Return [X, Y] of the center of cell containing provided text 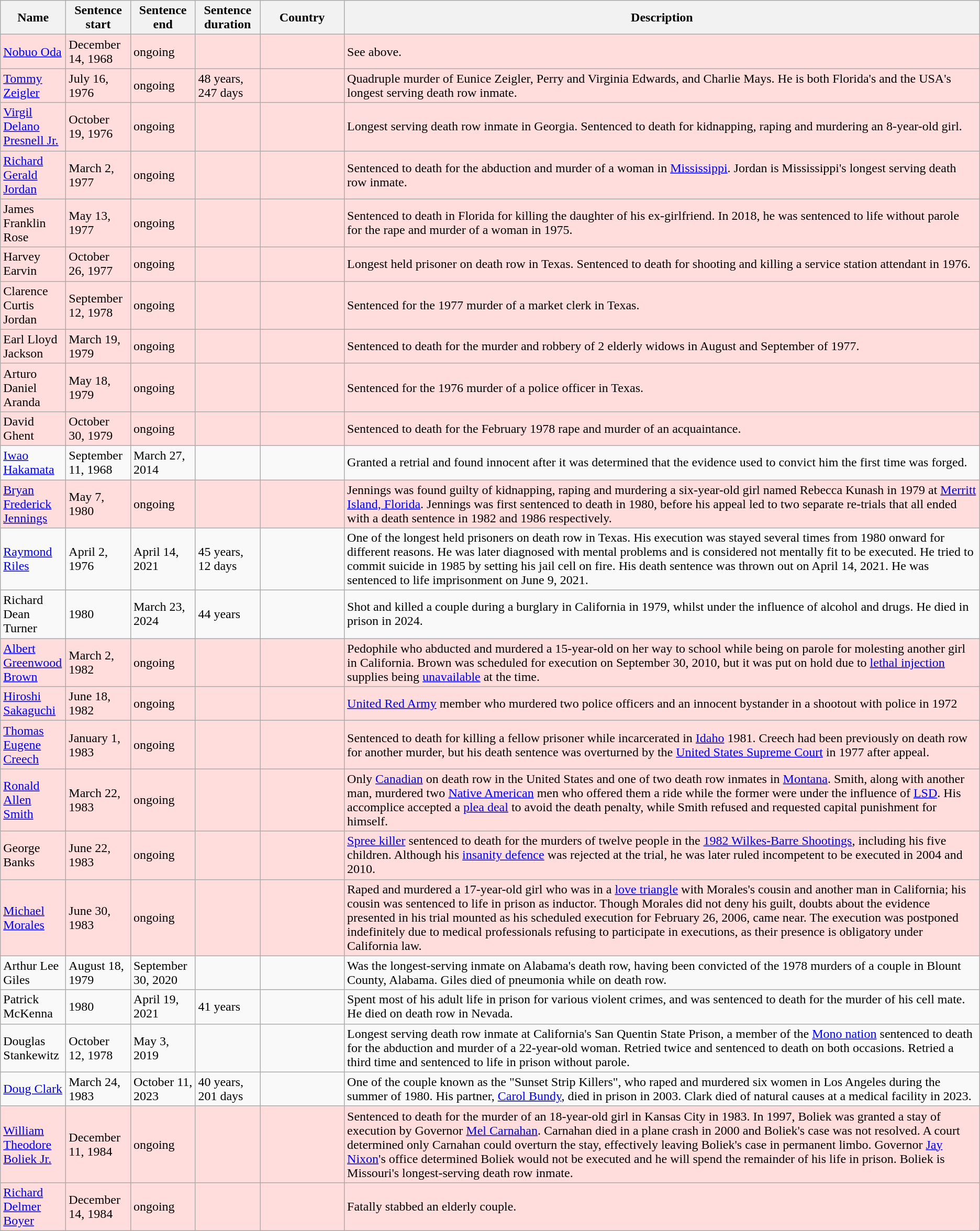
Ronald Allen Smith [34, 800]
Longest serving death row inmate in Georgia. Sentenced to death for kidnapping, raping and murdering an 8-year-old girl. [662, 127]
May 7, 1980 [98, 503]
Earl Lloyd Jackson [34, 346]
United Red Army member who murdered two police officers and an innocent bystander in a shootout with police in 1972 [662, 703]
October 30, 1979 [98, 428]
Shot and killed a couple during a burglary in California in 1979, whilst under the influence of alcohol and drugs. He died in prison in 2024. [662, 614]
Bryan Frederick Jennings [34, 503]
David Ghent [34, 428]
April 19, 2021 [163, 1007]
June 18, 1982 [98, 703]
Hiroshi Sakaguchi [34, 703]
Harvey Earvin [34, 264]
George Banks [34, 855]
August 18, 1979 [98, 972]
James Franklin Rose [34, 223]
October 11, 2023 [163, 1089]
May 13, 1977 [98, 223]
December 14, 1968 [98, 51]
April 14, 2021 [163, 559]
Tommy Zeigler [34, 86]
See above. [662, 51]
March 2, 1982 [98, 663]
March 23, 2024 [163, 614]
Doug Clark [34, 1089]
41 years [228, 1007]
Sentenced to death for the murder and robbery of 2 elderly widows in August and September of 1977. [662, 346]
March 2, 1977 [98, 175]
Sentence end [163, 18]
Sentenced for the 1977 murder of a market clerk in Texas. [662, 305]
Clarence Curtis Jordan [34, 305]
December 14, 1984 [98, 1206]
Name [34, 18]
May 18, 1979 [98, 387]
Sentenced to death for the February 1978 rape and murder of an acquaintance. [662, 428]
Virgil Delano Presnell Jr. [34, 127]
William Theodore Boliek Jr. [34, 1144]
January 1, 1983 [98, 745]
Arthur Lee Giles [34, 972]
Richard Delmer Boyer [34, 1206]
Sentence duration [228, 18]
October 26, 1977 [98, 264]
March 27, 2014 [163, 463]
Description [662, 18]
Richard Dean Turner [34, 614]
April 2, 1976 [98, 559]
Sentence start [98, 18]
March 19, 1979 [98, 346]
July 16, 1976 [98, 86]
Country [302, 18]
Arturo Daniel Aranda [34, 387]
October 19, 1976 [98, 127]
March 24, 1983 [98, 1089]
September 12, 1978 [98, 305]
40 years, 201 days [228, 1089]
Longest held prisoner on death row in Texas. Sentenced to death for shooting and killing a service station attendant in 1976. [662, 264]
Michael Morales [34, 917]
Fatally stabbed an elderly couple. [662, 1206]
June 22, 1983 [98, 855]
Sentenced to death for the abduction and murder of a woman in Mississippi. Jordan is Mississippi's longest serving death row inmate. [662, 175]
December 11, 1984 [98, 1144]
June 30, 1983 [98, 917]
45 years, 12 days [228, 559]
March 22, 1983 [98, 800]
Nobuo Oda [34, 51]
Albert Greenwood Brown [34, 663]
Richard Gerald Jordan [34, 175]
September 30, 2020 [163, 972]
May 3, 2019 [163, 1048]
44 years [228, 614]
Patrick McKenna [34, 1007]
Douglas Stankewitz [34, 1048]
October 12, 1978 [98, 1048]
48 years, 247 days [228, 86]
September 11, 1968 [98, 463]
Thomas Eugene Creech [34, 745]
Granted a retrial and found innocent after it was determined that the evidence used to convict him the first time was forged. [662, 463]
Raymond Riles [34, 559]
Sentenced for the 1976 murder of a police officer in Texas. [662, 387]
Iwao Hakamata [34, 463]
